Determine the (X, Y) coordinate at the center of the cell enclosing the given text.  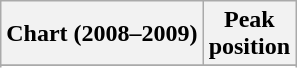
Chart (2008–2009) (102, 34)
Peakposition (249, 34)
